Detect which cell encompasses the target text, then output its [x, y] center coordinate. 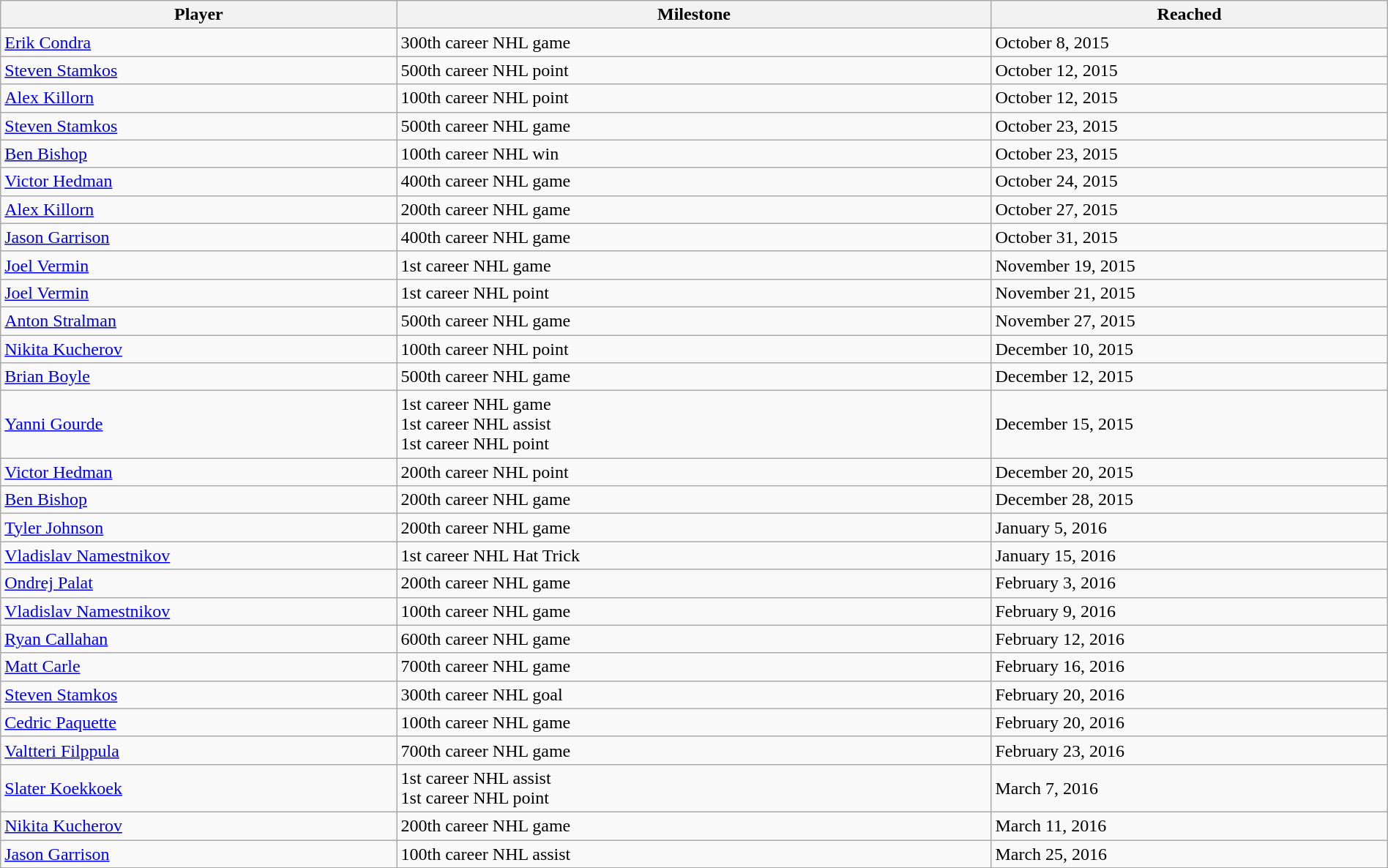
1st career NHL assist1st career NHL point [694, 787]
February 9, 2016 [1189, 611]
December 20, 2015 [1189, 472]
Cedric Paquette [199, 722]
Matt Carle [199, 667]
600th career NHL game [694, 639]
February 16, 2016 [1189, 667]
Ryan Callahan [199, 639]
March 25, 2016 [1189, 854]
February 23, 2016 [1189, 750]
Slater Koekkoek [199, 787]
Erik Condra [199, 42]
March 7, 2016 [1189, 787]
Yanni Gourde [199, 424]
1st career NHL Hat Trick [694, 555]
Valtteri Filppula [199, 750]
100th career NHL assist [694, 854]
Reached [1189, 15]
Brian Boyle [199, 377]
Player [199, 15]
March 11, 2016 [1189, 826]
February 3, 2016 [1189, 583]
Milestone [694, 15]
Anton Stralman [199, 321]
1st career NHL point [694, 293]
January 5, 2016 [1189, 528]
October 24, 2015 [1189, 182]
February 12, 2016 [1189, 639]
500th career NHL point [694, 70]
October 8, 2015 [1189, 42]
December 15, 2015 [1189, 424]
October 27, 2015 [1189, 209]
300th career NHL game [694, 42]
1st career NHL game [694, 265]
300th career NHL goal [694, 695]
Tyler Johnson [199, 528]
December 12, 2015 [1189, 377]
November 19, 2015 [1189, 265]
October 31, 2015 [1189, 237]
200th career NHL point [694, 472]
November 27, 2015 [1189, 321]
November 21, 2015 [1189, 293]
100th career NHL win [694, 154]
Ondrej Palat [199, 583]
December 10, 2015 [1189, 349]
1st career NHL game1st career NHL assist1st career NHL point [694, 424]
January 15, 2016 [1189, 555]
December 28, 2015 [1189, 500]
